Identify which cell holds the provided text, then report its [x, y] central coordinate. 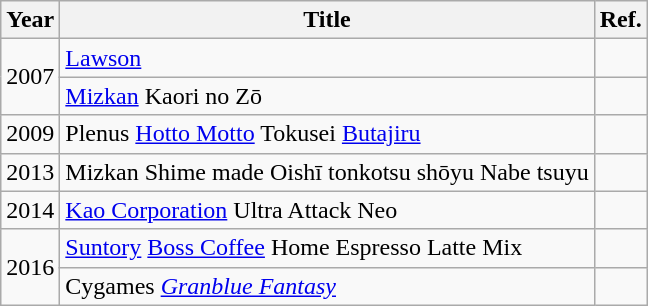
Title [327, 20]
2007 [30, 77]
Mizkan Kaori no Zō [327, 96]
Mizkan Shime made Oishī tonkotsu shōyu Nabe tsuyu [327, 172]
Cygames Granblue Fantasy [327, 286]
2013 [30, 172]
2016 [30, 267]
2014 [30, 210]
Year [30, 20]
Ref. [620, 20]
Lawson [327, 58]
Plenus Hotto Motto Tokusei Butajiru [327, 134]
Kao Corporation Ultra Attack Neo [327, 210]
2009 [30, 134]
Suntory Boss Coffee Home Espresso Latte Mix [327, 248]
